For the text-containing cell, return its midpoint in [X, Y] coordinate format. 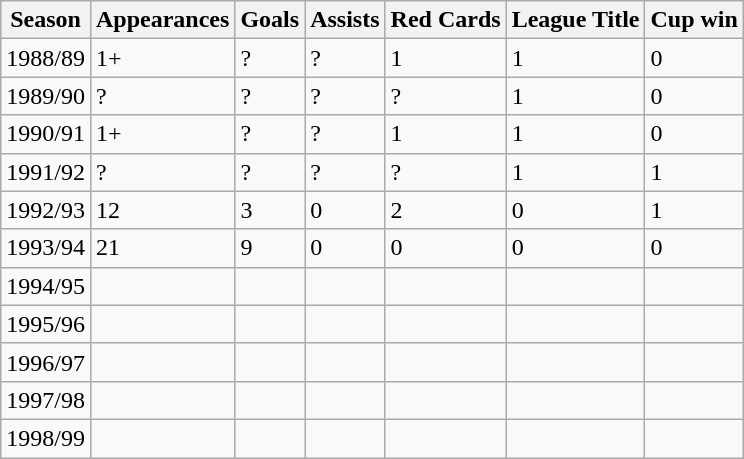
1993/94 [46, 248]
2 [446, 210]
1997/98 [46, 400]
Assists [345, 20]
1991/92 [46, 172]
3 [270, 210]
1989/90 [46, 96]
1996/97 [46, 362]
9 [270, 248]
League Title [576, 20]
Goals [270, 20]
Red Cards [446, 20]
1992/93 [46, 210]
1994/95 [46, 286]
1990/91 [46, 134]
21 [162, 248]
Appearances [162, 20]
Season [46, 20]
1988/89 [46, 58]
12 [162, 210]
Cup win [694, 20]
1995/96 [46, 324]
1998/99 [46, 438]
